Return the [x, y] coordinate for the center point of the cell that contains the specified text.  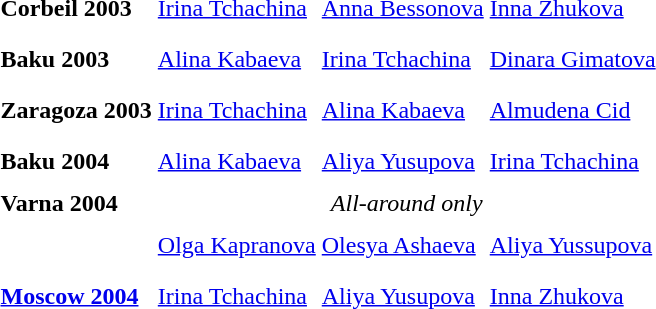
Aliya Yusupova [402, 161]
Olesya Ashaeva [402, 245]
Olga Kapranova [236, 245]
